Identify which cell holds the provided text, then report its (X, Y) central coordinate. 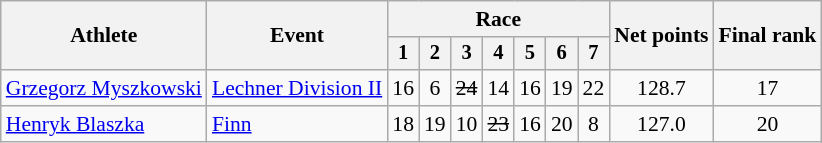
7 (594, 54)
Race (498, 19)
2 (435, 54)
24 (467, 88)
Finn (297, 124)
14 (498, 88)
1 (403, 54)
128.7 (661, 88)
18 (403, 124)
5 (530, 54)
17 (768, 88)
3 (467, 54)
Net points (661, 36)
Final rank (768, 36)
Henryk Blaszka (104, 124)
Athlete (104, 36)
127.0 (661, 124)
Grzegorz Myszkowski (104, 88)
23 (498, 124)
Event (297, 36)
Lechner Division II (297, 88)
8 (594, 124)
4 (498, 54)
22 (594, 88)
10 (467, 124)
